Provide the [X, Y] coordinate of the cell's center where the given text is located.  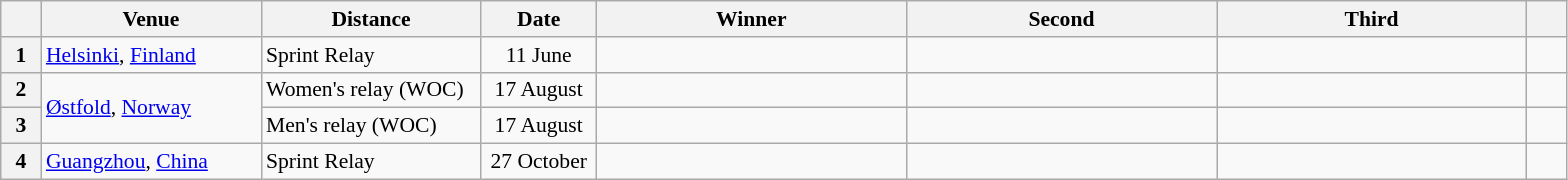
Winner [751, 19]
27 October [538, 162]
Helsinki, Finland [151, 55]
1 [21, 55]
Women's relay (WOC) [371, 90]
Distance [371, 19]
Date [538, 19]
Third [1371, 19]
11 June [538, 55]
Venue [151, 19]
Second [1061, 19]
Guangzhou, China [151, 162]
Østfold, Norway [151, 108]
Men's relay (WOC) [371, 126]
4 [21, 162]
3 [21, 126]
2 [21, 90]
